From the cell containing the given text, extract its center point as (X, Y) coordinate. 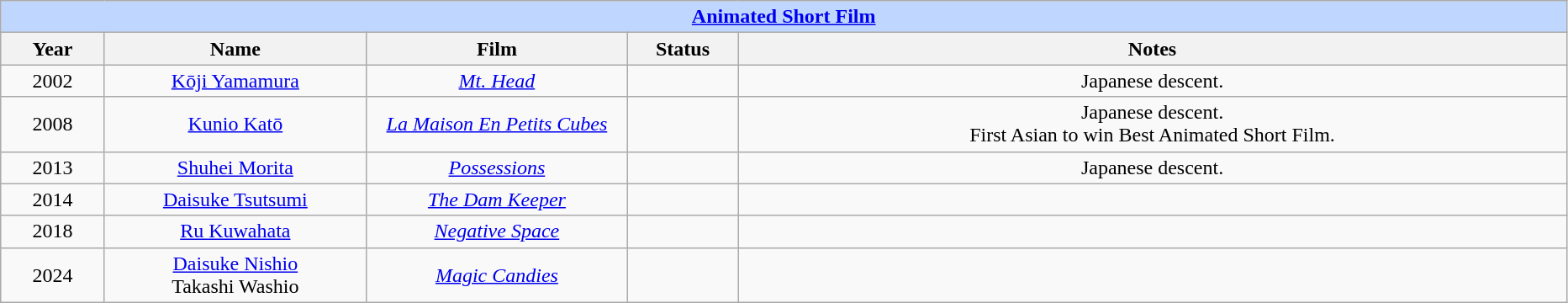
Daisuke NishioTakashi Washio (235, 274)
Kōji Yamamura (235, 81)
2018 (53, 231)
The Dam Keeper (496, 199)
2014 (53, 199)
Possessions (496, 167)
2002 (53, 81)
Shuhei Morita (235, 167)
2008 (53, 125)
Daisuke Tsutsumi (235, 199)
La Maison En Petits Cubes (496, 125)
Mt. Head (496, 81)
Animated Short Film (784, 17)
Kunio Katō (235, 125)
2013 (53, 167)
Status (683, 49)
Ru Kuwahata (235, 231)
Japanese descent.First Asian to win Best Animated Short Film. (1153, 125)
Negative Space (496, 231)
Year (53, 49)
Magic Candies (496, 274)
Notes (1153, 49)
Name (235, 49)
Film (496, 49)
2024 (53, 274)
